Scan for the cell matching the given text and deliver its (x, y) coordinate at center. 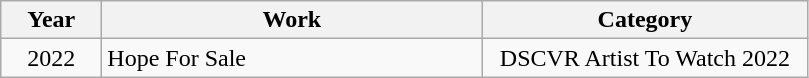
2022 (52, 58)
DSCVR Artist To Watch 2022 (645, 58)
Hope For Sale (292, 58)
Year (52, 20)
Work (292, 20)
Category (645, 20)
